Return the [X, Y] coordinate for the center point of the cell that contains the specified text.  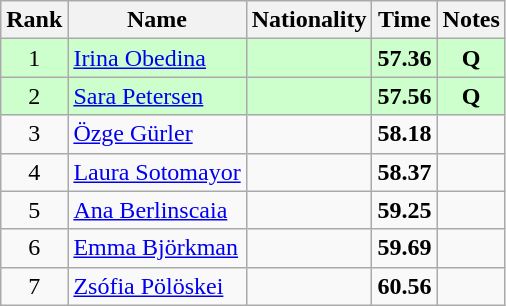
57.56 [404, 96]
5 [34, 210]
Özge Gürler [157, 134]
58.18 [404, 134]
Irina Obedina [157, 58]
Zsófia Pölöskei [157, 286]
Ana Berlinscaia [157, 210]
Rank [34, 20]
Name [157, 20]
6 [34, 248]
Nationality [309, 20]
60.56 [404, 286]
57.36 [404, 58]
Emma Björkman [157, 248]
Time [404, 20]
7 [34, 286]
Laura Sotomayor [157, 172]
58.37 [404, 172]
Sara Petersen [157, 96]
1 [34, 58]
4 [34, 172]
3 [34, 134]
2 [34, 96]
Notes [471, 20]
59.69 [404, 248]
59.25 [404, 210]
